Extract the [x, y] coordinate from the center of the cell holding the provided text.  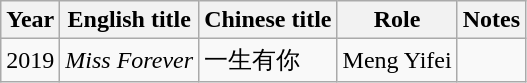
Miss Forever [130, 60]
2019 [30, 60]
Chinese title [268, 20]
一生有你 [268, 60]
Notes [491, 20]
Year [30, 20]
English title [130, 20]
Role [397, 20]
Meng Yifei [397, 60]
